Determine the (x, y) coordinate at the center of the cell enclosing the given text.  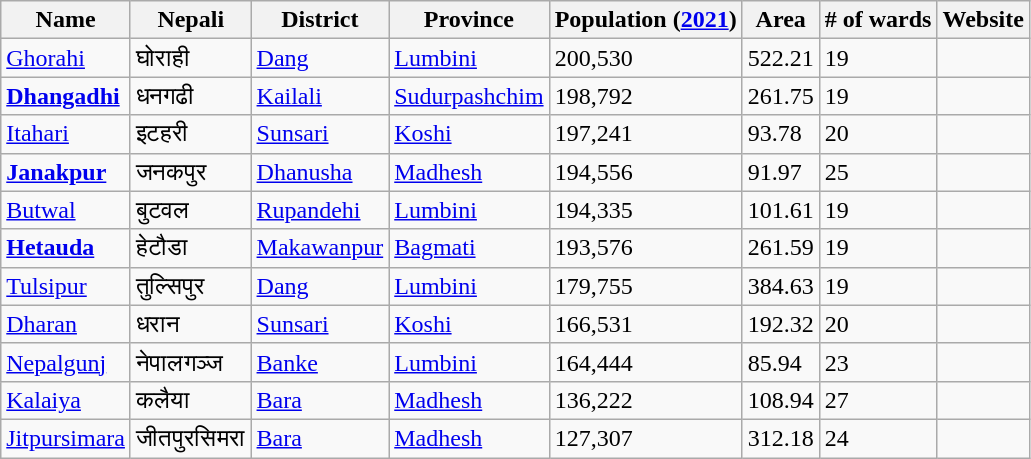
Nepalgunj (66, 362)
179,755 (646, 286)
बुटवल (190, 210)
193,576 (646, 248)
नेपालगञ्ज (190, 362)
Dhangadhi (66, 96)
Itahari (66, 134)
Sudurpashchim (469, 96)
Dharan (66, 324)
27 (878, 400)
91.97 (780, 172)
Website (983, 20)
261.75 (780, 96)
तुल्सिपुर (190, 286)
Area (780, 20)
Banke (320, 362)
164,444 (646, 362)
Hetauda (66, 248)
192.32 (780, 324)
कलैया (190, 400)
Jitpursimara (66, 438)
Janakpur (66, 172)
धनगढी (190, 96)
101.61 (780, 210)
85.94 (780, 362)
194,335 (646, 210)
# of wards (878, 20)
Tulsipur (66, 286)
108.94 (780, 400)
522.21 (780, 58)
136,222 (646, 400)
घोराही (190, 58)
Nepali (190, 20)
261.59 (780, 248)
Ghorahi (66, 58)
384.63 (780, 286)
इटहरी (190, 134)
Province (469, 20)
25 (878, 172)
166,531 (646, 324)
District (320, 20)
198,792 (646, 96)
जीतपुरसिमरा (190, 438)
हेटौडा (190, 248)
197,241 (646, 134)
312.18 (780, 438)
Butwal (66, 210)
194,556 (646, 172)
127,307 (646, 438)
200,530 (646, 58)
23 (878, 362)
जनकपुर (190, 172)
Kailali (320, 96)
93.78 (780, 134)
Makawanpur (320, 248)
Kalaiya (66, 400)
24 (878, 438)
Name (66, 20)
Population (2021) (646, 20)
धरान (190, 324)
Dhanusha (320, 172)
Bagmati (469, 248)
Rupandehi (320, 210)
